Return the [x, y] coordinate for the center point of the cell that contains the specified text.  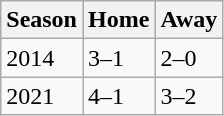
2–0 [189, 58]
Away [189, 20]
3–1 [118, 58]
Season [42, 20]
3–2 [189, 96]
4–1 [118, 96]
2021 [42, 96]
2014 [42, 58]
Home [118, 20]
